Scan for the cell matching the given text and deliver its [X, Y] coordinate at center. 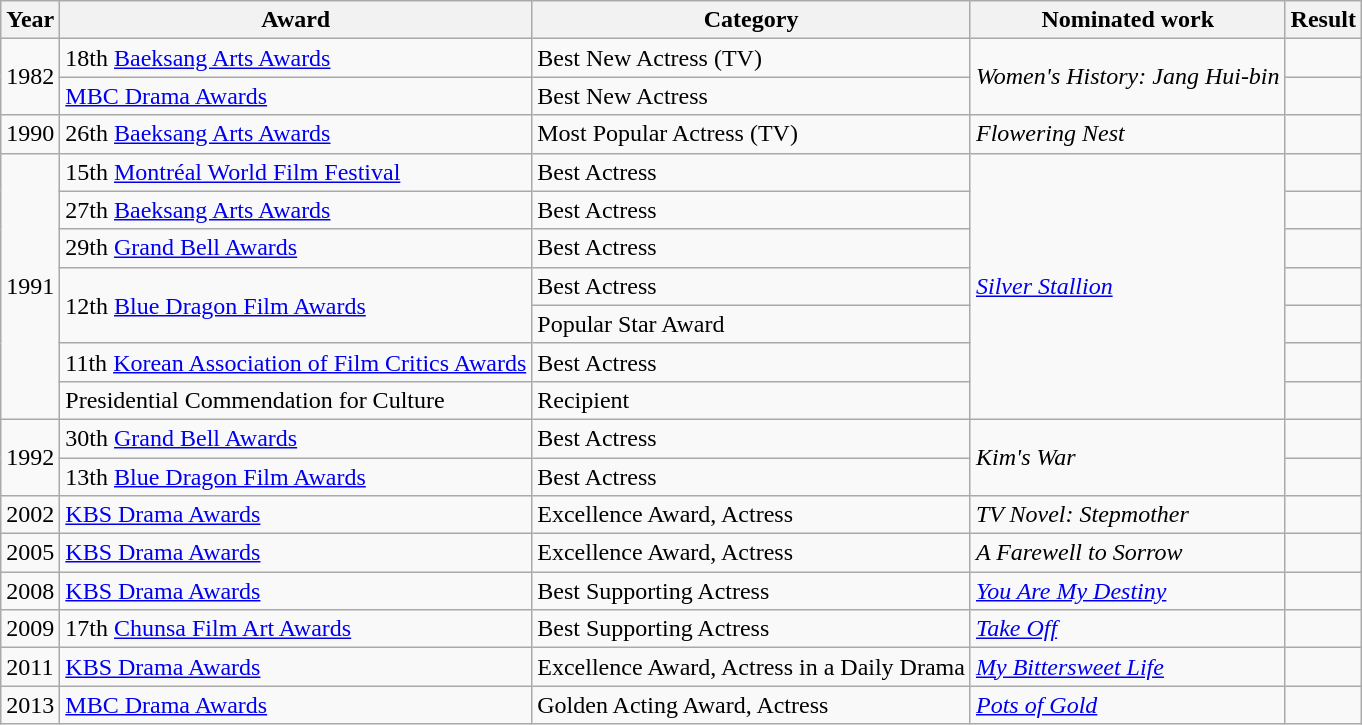
Take Off [1128, 629]
2013 [30, 705]
2002 [30, 515]
13th Blue Dragon Film Awards [296, 477]
12th Blue Dragon Film Awards [296, 305]
Golden Acting Award, Actress [752, 705]
TV Novel: Stepmother [1128, 515]
17th Chunsa Film Art Awards [296, 629]
Award [296, 20]
27th Baeksang Arts Awards [296, 210]
Nominated work [1128, 20]
2008 [30, 591]
1990 [30, 134]
Pots of Gold [1128, 705]
Kim's War [1128, 457]
29th Grand Bell Awards [296, 248]
26th Baeksang Arts Awards [296, 134]
Most Popular Actress (TV) [752, 134]
A Farewell to Sorrow [1128, 553]
Best New Actress [752, 96]
Excellence Award, Actress in a Daily Drama [752, 667]
Year [30, 20]
Flowering Nest [1128, 134]
Recipient [752, 400]
Presidential Commendation for Culture [296, 400]
2005 [30, 553]
1991 [30, 286]
Women's History: Jang Hui-bin [1128, 77]
Silver Stallion [1128, 286]
Best New Actress (TV) [752, 58]
My Bittersweet Life [1128, 667]
Popular Star Award [752, 324]
11th Korean Association of Film Critics Awards [296, 362]
Category [752, 20]
2009 [30, 629]
You Are My Destiny [1128, 591]
2011 [30, 667]
1982 [30, 77]
Result [1323, 20]
30th Grand Bell Awards [296, 438]
15th Montréal World Film Festival [296, 172]
18th Baeksang Arts Awards [296, 58]
1992 [30, 457]
